Extract the [X, Y] coordinate from the center of the cell holding the provided text.  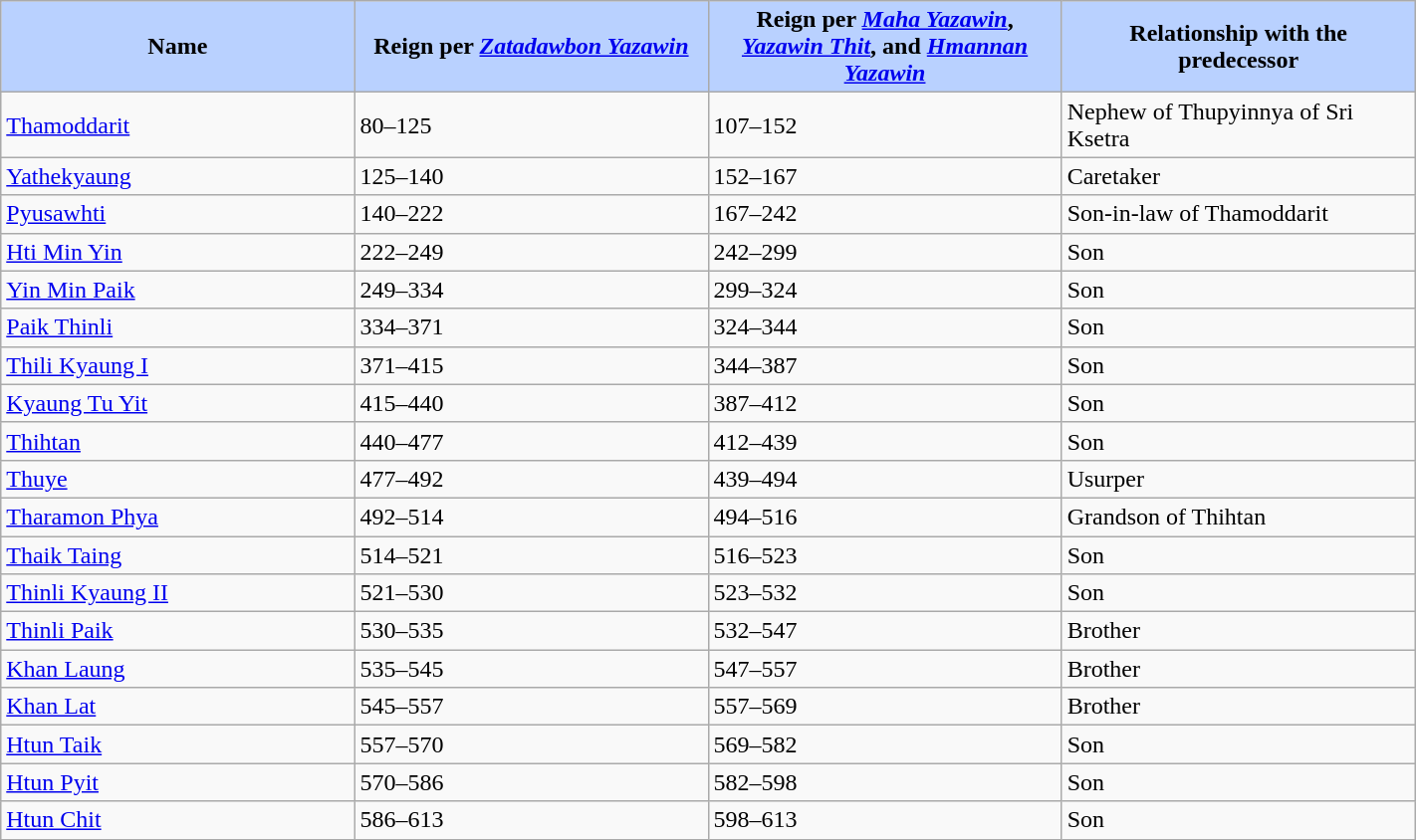
222–249 [532, 252]
167–242 [884, 214]
Thinli Paik [177, 631]
107–152 [884, 125]
557–570 [532, 744]
521–530 [532, 593]
Paik Thinli [177, 327]
Grandson of Thihtan [1239, 517]
Reign per Zatadawbon Yazawin [532, 47]
586–613 [532, 820]
439–494 [884, 479]
Thili Kyaung I [177, 365]
440–477 [532, 441]
344–387 [884, 365]
Thuye [177, 479]
Yathekyaung [177, 176]
532–547 [884, 631]
Htun Pyit [177, 782]
140–222 [532, 214]
494–516 [884, 517]
125–140 [532, 176]
Reign per Maha Yazawin, Yazawin Thit, and Hmannan Yazawin [884, 47]
545–557 [532, 707]
242–299 [884, 252]
249–334 [532, 290]
Khan Laung [177, 669]
516–523 [884, 554]
299–324 [884, 290]
80–125 [532, 125]
Hti Min Yin [177, 252]
Thinli Kyaung II [177, 593]
Khan Lat [177, 707]
412–439 [884, 441]
530–535 [532, 631]
Yin Min Paik [177, 290]
547–557 [884, 669]
Htun Taik [177, 744]
152–167 [884, 176]
477–492 [532, 479]
Relationship with the predecessor [1239, 47]
Usurper [1239, 479]
Thamoddarit [177, 125]
Thihtan [177, 441]
535–545 [532, 669]
Pyusawhti [177, 214]
Thaik Taing [177, 554]
Son-in-law of Thamoddarit [1239, 214]
324–344 [884, 327]
492–514 [532, 517]
Tharamon Phya [177, 517]
569–582 [884, 744]
Htun Chit [177, 820]
570–586 [532, 782]
514–521 [532, 554]
415–440 [532, 403]
557–569 [884, 707]
Caretaker [1239, 176]
Kyaung Tu Yit [177, 403]
Name [177, 47]
Nephew of Thupyinnya of Sri Ksetra [1239, 125]
523–532 [884, 593]
582–598 [884, 782]
387–412 [884, 403]
598–613 [884, 820]
334–371 [532, 327]
371–415 [532, 365]
